Find where the given text appears and provide that cell's center as (X, Y) coordinate. 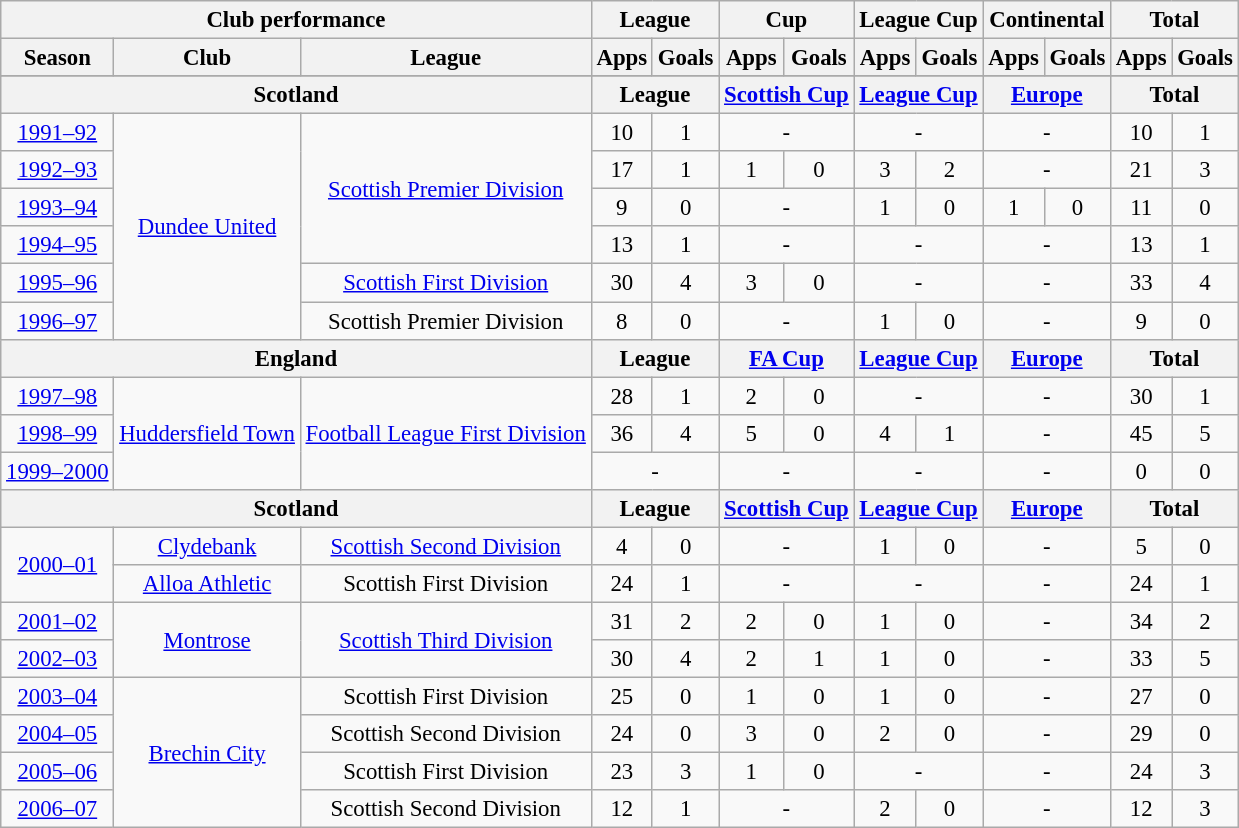
27 (1142, 697)
Continental (1047, 20)
Club (207, 58)
Montrose (207, 640)
Football League First Division (446, 434)
Season (58, 58)
2005–06 (58, 772)
45 (1142, 433)
17 (622, 170)
1991–92 (58, 133)
1997–98 (58, 396)
Cup (786, 20)
29 (1142, 734)
Club performance (296, 20)
Brechin City (207, 753)
1995–96 (58, 283)
23 (622, 772)
2002–03 (58, 659)
England (296, 358)
31 (622, 621)
Scottish Third Division (446, 640)
1992–93 (58, 170)
1993–94 (58, 208)
2001–02 (58, 621)
Huddersfield Town (207, 434)
28 (622, 396)
8 (622, 321)
2006–07 (58, 809)
1996–97 (58, 321)
2003–04 (58, 697)
36 (622, 433)
11 (1142, 208)
34 (1142, 621)
2000–01 (58, 564)
21 (1142, 170)
1999–2000 (58, 471)
FA Cup (786, 358)
2004–05 (58, 734)
Alloa Athletic (207, 584)
1994–95 (58, 245)
Dundee United (207, 227)
Clydebank (207, 546)
1998–99 (58, 433)
25 (622, 697)
